Return [x, y] of the center of cell containing provided text 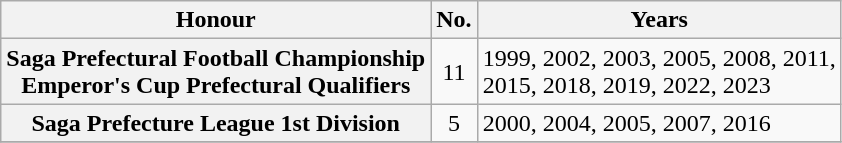
Honour [216, 20]
Years [659, 20]
Saga Prefectural Football Championship Emperor's Cup Prefectural Qualifiers [216, 72]
1999, 2002, 2003, 2005, 2008, 2011, 2015, 2018, 2019, 2022, 2023 [659, 72]
5 [454, 123]
11 [454, 72]
2000, 2004, 2005, 2007, 2016 [659, 123]
No. [454, 20]
Saga Prefecture League 1st Division [216, 123]
